Return [x, y] of the center of cell containing provided text 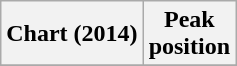
Peakposition [189, 34]
Chart (2014) [72, 34]
